Determine the [x, y] coordinate at the center of the cell enclosing the given text.  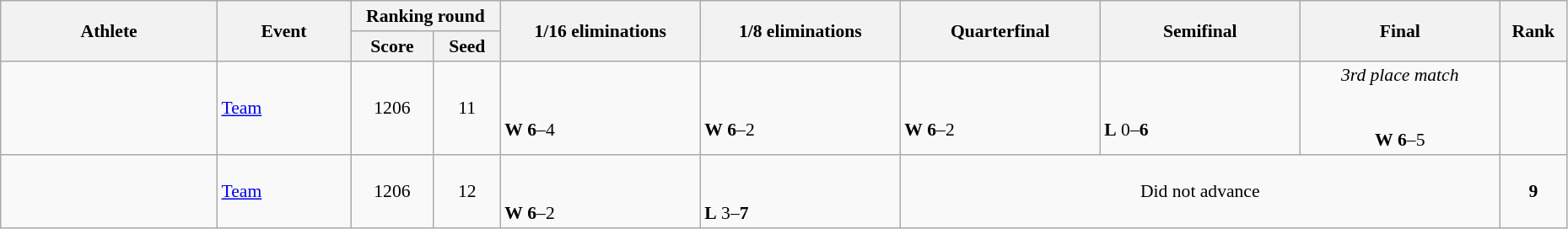
W 6–4 [601, 108]
Semifinal [1199, 30]
Score [393, 46]
Seed [467, 46]
Rank [1533, 30]
Event [284, 30]
Quarterfinal [1000, 30]
1/16 eliminations [601, 30]
12 [467, 192]
L 0–6 [1199, 108]
L 3–7 [800, 192]
Final [1400, 30]
Did not advance [1199, 192]
1/8 eliminations [800, 30]
Athlete [110, 30]
Ranking round [426, 16]
11 [467, 108]
3rd place match W 6–5 [1400, 108]
9 [1533, 192]
